Search for the cell housing the specified text and yield its [X, Y] center coordinate. 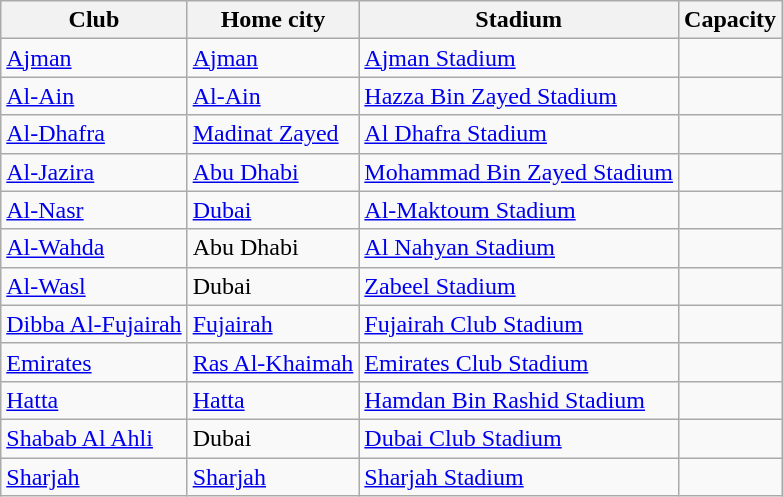
Al Nahyan Stadium [519, 248]
Hazza Bin Zayed Stadium [519, 96]
Club [94, 20]
Al-Jazira [94, 172]
Dubai Club Stadium [519, 438]
Al-Maktoum Stadium [519, 210]
Ras Al-Khaimah [273, 362]
Al-Dhafra [94, 134]
Mohammad Bin Zayed Stadium [519, 172]
Al-Nasr [94, 210]
Hamdan Bin Rashid Stadium [519, 400]
Al-Wahda [94, 248]
Madinat Zayed [273, 134]
Emirates [94, 362]
Shabab Al Ahli [94, 438]
Al-Wasl [94, 286]
Zabeel Stadium [519, 286]
Home city [273, 20]
Emirates Club Stadium [519, 362]
Fujairah Club Stadium [519, 324]
Capacity [730, 20]
Sharjah Stadium [519, 477]
Fujairah [273, 324]
Al Dhafra Stadium [519, 134]
Ajman Stadium [519, 58]
Dibba Al-Fujairah [94, 324]
Stadium [519, 20]
